Return the [x, y] coordinate for the center point of the cell that contains the specified text.  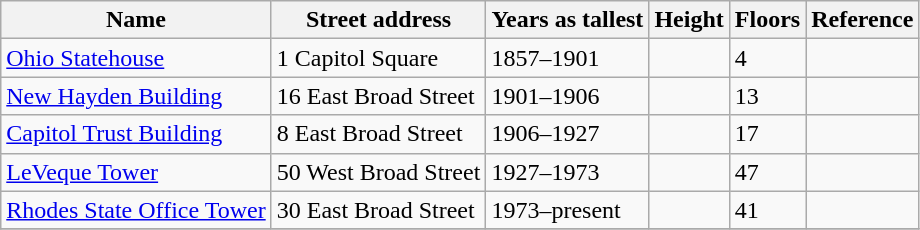
17 [767, 134]
13 [767, 96]
Height [689, 20]
1973–present [568, 210]
41 [767, 210]
Name [136, 20]
Ohio Statehouse [136, 58]
Street address [378, 20]
1901–1906 [568, 96]
New Hayden Building [136, 96]
Floors [767, 20]
47 [767, 172]
LeVeque Tower [136, 172]
Years as tallest [568, 20]
1857–1901 [568, 58]
Rhodes State Office Tower [136, 210]
30 East Broad Street [378, 210]
8 East Broad Street [378, 134]
Capitol Trust Building [136, 134]
1906–1927 [568, 134]
Reference [862, 20]
1927–1973 [568, 172]
1 Capitol Square [378, 58]
16 East Broad Street [378, 96]
50 West Broad Street [378, 172]
4 [767, 58]
